Determine the [X, Y] coordinate at the center of the cell enclosing the given text.  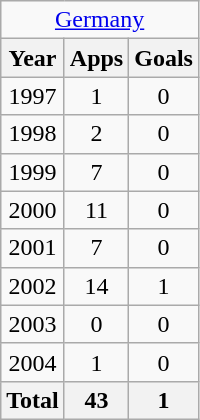
11 [96, 210]
2001 [33, 248]
1997 [33, 96]
Germany [100, 20]
Apps [96, 58]
2 [96, 134]
43 [96, 400]
Total [33, 400]
2003 [33, 324]
2004 [33, 362]
1998 [33, 134]
2000 [33, 210]
Year [33, 58]
14 [96, 286]
2002 [33, 286]
Goals [164, 58]
1999 [33, 172]
